Find where the given text appears and provide that cell's center as (X, Y) coordinate. 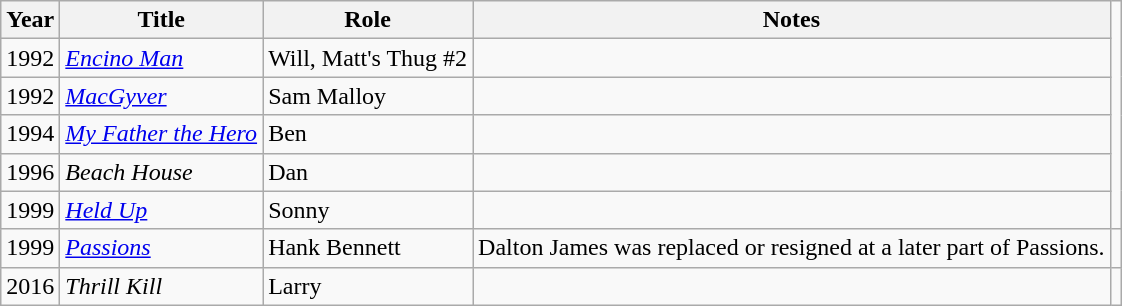
1994 (30, 134)
Thrill Kill (162, 286)
Sonny (368, 210)
Encino Man (162, 58)
Hank Bennett (368, 248)
Passions (162, 248)
Year (30, 20)
Notes (792, 20)
1996 (30, 172)
Beach House (162, 172)
2016 (30, 286)
Will, Matt's Thug #2 (368, 58)
My Father the Hero (162, 134)
Title (162, 20)
Role (368, 20)
Larry (368, 286)
Dan (368, 172)
Ben (368, 134)
Sam Malloy (368, 96)
Dalton James was replaced or resigned at a later part of Passions. (792, 248)
MacGyver (162, 96)
Held Up (162, 210)
